Provide the [X, Y] coordinate of the cell's center where the given text is located.  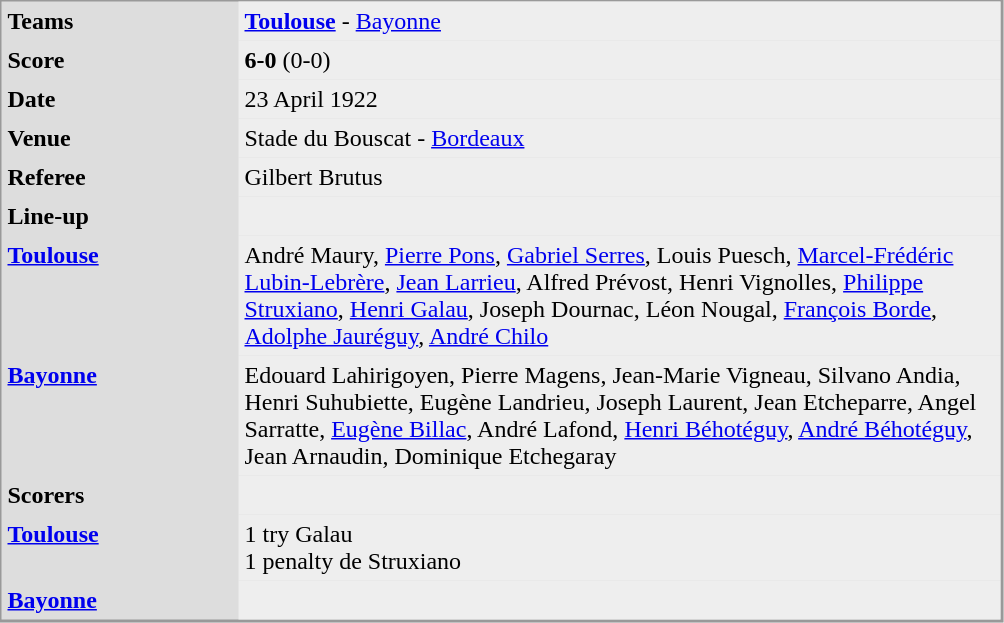
23 April 1922 [619, 100]
Line-up [120, 216]
Teams [120, 22]
Score [120, 60]
Date [120, 100]
Toulouse - Bayonne [619, 22]
1 try Galau1 penalty de Struxiano [619, 547]
6-0 (0-0) [619, 60]
Gilbert Brutus [619, 178]
Stade du Bouscat - Bordeaux [619, 138]
Referee [120, 178]
Venue [120, 138]
Scorers [120, 496]
